Pinpoint the cell where the given text exists, returning its (x, y) midpoint coordinate. 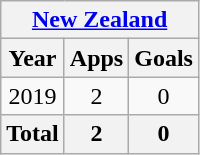
2019 (33, 96)
Year (33, 58)
Apps (96, 58)
New Zealand (100, 20)
Goals (164, 58)
Total (33, 134)
